Capture the cell that displays the provided text and extract its (x, y) central coordinate. 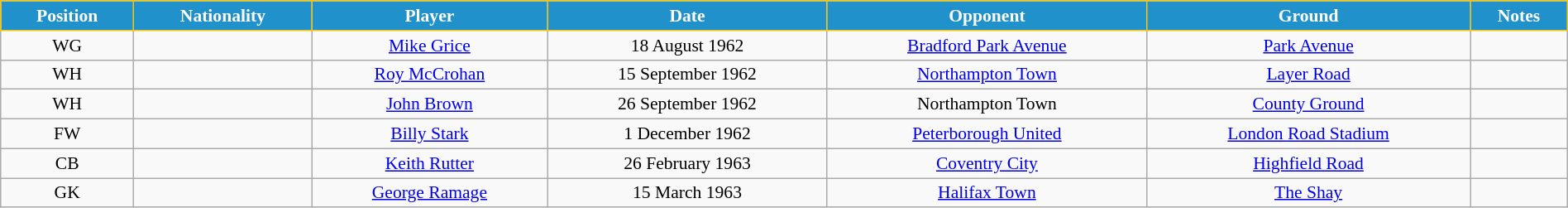
CB (68, 163)
Billy Stark (429, 134)
1 December 1962 (688, 134)
Peterborough United (987, 134)
The Shay (1308, 193)
Position (68, 16)
WG (68, 46)
Keith Rutter (429, 163)
John Brown (429, 104)
George Ramage (429, 193)
Bradford Park Avenue (987, 46)
15 March 1963 (688, 193)
26 September 1962 (688, 104)
Highfield Road (1308, 163)
Ground (1308, 16)
FW (68, 134)
Player (429, 16)
Date (688, 16)
Opponent (987, 16)
County Ground (1308, 104)
15 September 1962 (688, 75)
GK (68, 193)
Notes (1518, 16)
London Road Stadium (1308, 134)
26 February 1963 (688, 163)
Mike Grice (429, 46)
Nationality (223, 16)
Park Avenue (1308, 46)
Halifax Town (987, 193)
Layer Road (1308, 75)
18 August 1962 (688, 46)
Roy McCrohan (429, 75)
Coventry City (987, 163)
